Search for the cell housing the specified text and yield its (X, Y) center coordinate. 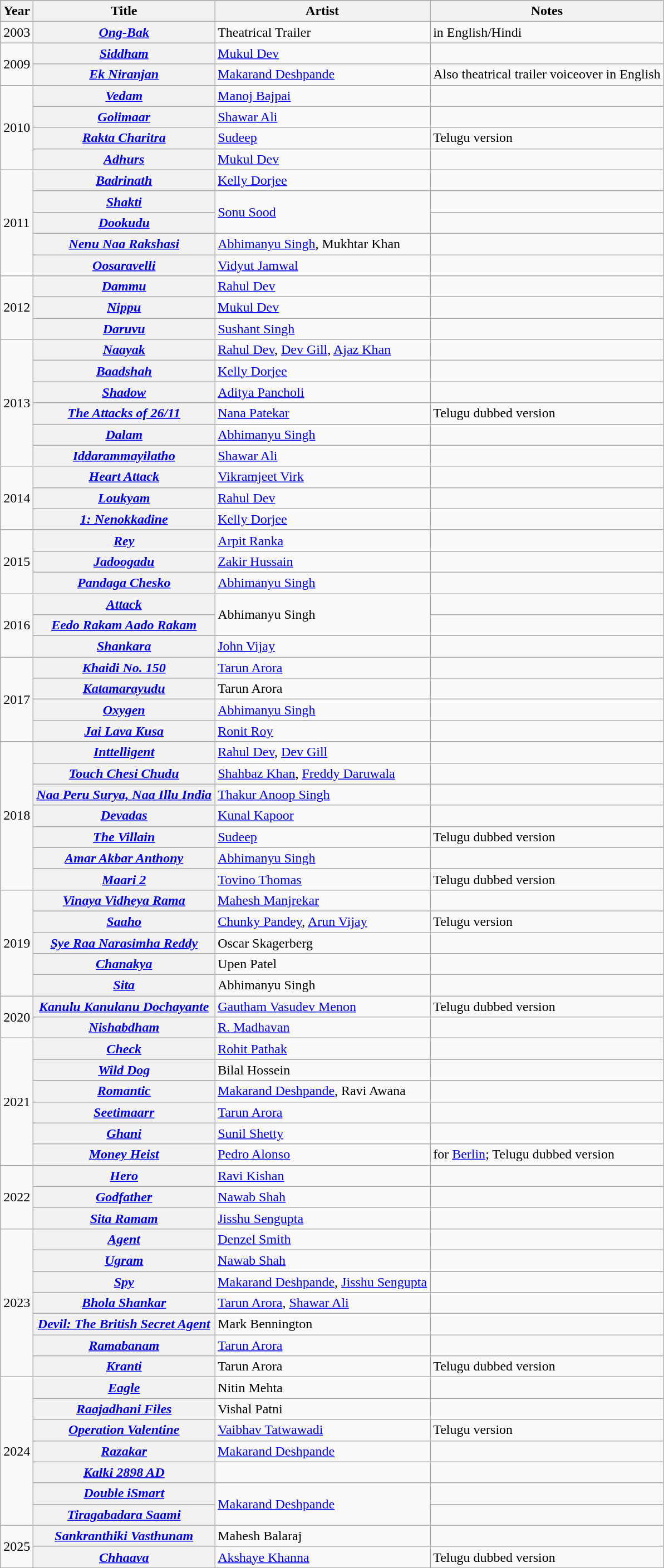
Eagle (124, 1388)
R. Madhavan (323, 1028)
Nishabdham (124, 1028)
2020 (17, 1017)
Vaibhav Tatwawadi (323, 1430)
Rakta Charitra (124, 138)
Ravi Kishan (323, 1176)
Dammu (124, 287)
Mahesh Manjrekar (323, 900)
2022 (17, 1197)
Check (124, 1049)
Katamarayudu (124, 689)
Notes (547, 11)
Money Heist (124, 1155)
Eedo Rakam Aado Rakam (124, 625)
Shahbaz Khan, Freddy Daruwala (323, 773)
Oxygen (124, 710)
Spy (124, 1281)
Chunky Pandey, Arun Vijay (323, 921)
Shakti (124, 201)
Nitin Mehta (323, 1388)
2012 (17, 308)
Kanulu Kanulanu Dochayante (124, 1007)
Loukyam (124, 498)
in English/Hindi (547, 32)
Rey (124, 540)
Razakar (124, 1451)
2019 (17, 943)
Adhurs (124, 159)
Chanakya (124, 964)
Nenu Naa Rakshasi (124, 244)
Year (17, 11)
2016 (17, 625)
Raajadhani Files (124, 1409)
John Vijay (323, 647)
The Villain (124, 837)
Makarand Deshpande, Jisshu Sengupta (323, 1281)
Akshaye Khanna (323, 1557)
Dalam (124, 435)
Khaidi No. 150 (124, 668)
Also theatrical trailer voiceover in English (547, 75)
Pandaga Chesko (124, 583)
Nana Patekar (323, 413)
Badrinath (124, 180)
Naa Peru Surya, Naa Illu India (124, 795)
2003 (17, 32)
Devadas (124, 816)
Rahul Dev, Dev Gill, Ajaz Khan (323, 350)
Oosaravelli (124, 265)
Amar Akbar Anthony (124, 858)
Mark Bennington (323, 1324)
Arpit Ranka (323, 540)
Sankranthiki Vasthunam (124, 1536)
Jai Lava Kusa (124, 731)
Sye Raa Narasimha Reddy (124, 943)
Bhola Shankar (124, 1303)
Hero (124, 1176)
2018 (17, 816)
2024 (17, 1451)
Vishal Patni (323, 1409)
Ugram (124, 1260)
2010 (17, 127)
Ong-Bak (124, 32)
Attack (124, 604)
Inttelligent (124, 752)
2011 (17, 223)
2025 (17, 1546)
Shadow (124, 392)
Daruvu (124, 329)
Sunil Shetty (323, 1133)
2009 (17, 64)
Denzel Smith (323, 1239)
2013 (17, 403)
Siddham (124, 53)
Jadoogadu (124, 561)
Sushant Singh (323, 329)
Abhimanyu Singh, Mukhtar Khan (323, 244)
Wild Dog (124, 1070)
Mahesh Balaraj (323, 1536)
Rahul Dev, Dev Gill (323, 752)
for Berlin; Telugu dubbed version (547, 1155)
Dookudu (124, 223)
Chhaava (124, 1557)
Nippu (124, 308)
Sita (124, 985)
Bilal Hossein (323, 1070)
Heart Attack (124, 477)
Vedam (124, 96)
2015 (17, 561)
Pedro Alonso (323, 1155)
2023 (17, 1303)
Kranti (124, 1367)
Ramabanam (124, 1345)
2014 (17, 498)
Double iSmart (124, 1493)
Kalki 2898 AD (124, 1472)
2017 (17, 699)
Iddarammayilatho (124, 456)
Operation Valentine (124, 1430)
Naayak (124, 350)
Zakir Hussain (323, 561)
Ghani (124, 1133)
Sonu Sood (323, 212)
Gautham Vasudev Menon (323, 1007)
1: Nenokkadine (124, 519)
Tovino Thomas (323, 879)
Upen Patel (323, 964)
Sita Ramam (124, 1218)
Rohit Pathak (323, 1049)
Makarand Deshpande, Ravi Awana (323, 1091)
Ek Niranjan (124, 75)
Romantic (124, 1091)
Kunal Kapoor (323, 816)
Agent (124, 1239)
Touch Chesi Chudu (124, 773)
2021 (17, 1102)
Oscar Skagerberg (323, 943)
Vikramjeet Virk (323, 477)
Golimaar (124, 117)
Jisshu Sengupta (323, 1218)
The Attacks of 26/11 (124, 413)
Seetimaarr (124, 1112)
Vinaya Vidheya Rama (124, 900)
Thakur Anoop Singh (323, 795)
Devil: The British Secret Agent (124, 1324)
Baadshah (124, 371)
Theatrical Trailer (323, 32)
Manoj Bajpai (323, 96)
Shankara (124, 647)
Tiragabadara Saami (124, 1515)
Maari 2 (124, 879)
Saaho (124, 921)
Ronit Roy (323, 731)
Artist (323, 11)
Title (124, 11)
Vidyut Jamwal (323, 265)
Tarun Arora, Shawar Ali (323, 1303)
Aditya Pancholi (323, 392)
Godfather (124, 1197)
